Detect which cell encompasses the target text, then output its (X, Y) center coordinate. 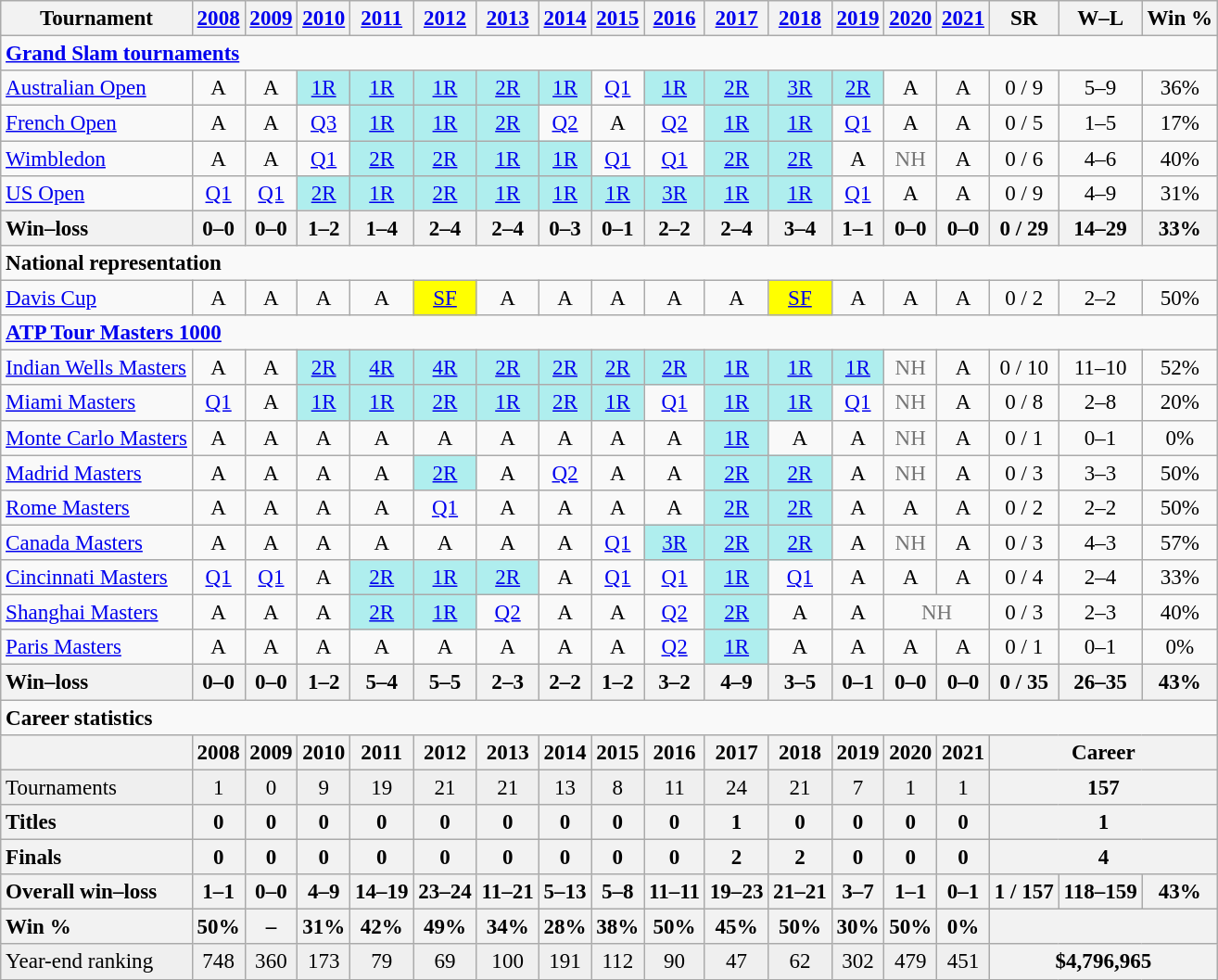
0 / 6 (1023, 159)
62 (800, 962)
3–2 (675, 682)
Shanghai Masters (96, 613)
3–4 (800, 228)
W–L (1100, 19)
19 (382, 787)
47 (736, 962)
157 (1103, 787)
49% (445, 927)
Cincinnati Masters (96, 578)
100 (508, 962)
1–5 (1100, 123)
Tournaments (96, 787)
118–159 (1100, 892)
20% (1179, 403)
79 (382, 962)
36% (1179, 88)
26–35 (1100, 682)
11–11 (675, 892)
3–3 (1100, 473)
748 (219, 962)
4 (1103, 858)
23–24 (445, 892)
451 (964, 962)
11 (675, 787)
17% (1179, 123)
0 / 29 (1023, 228)
French Open (96, 123)
13 (565, 787)
Canada Masters (96, 542)
3–5 (800, 682)
5–8 (617, 892)
0 / 5 (1023, 123)
5–5 (445, 682)
Paris Masters (96, 647)
5–4 (382, 682)
302 (858, 962)
479 (910, 962)
0 / 10 (1023, 368)
3–7 (858, 892)
Australian Open (96, 88)
34% (508, 927)
11–10 (1100, 368)
National representation (610, 263)
Davis Cup (96, 299)
0–3 (565, 228)
14–29 (1100, 228)
360 (271, 962)
Overall win–loss (96, 892)
1–4 (382, 228)
4–6 (1100, 159)
Rome Masters (96, 508)
4–3 (1100, 542)
0 / 4 (1023, 578)
30% (858, 927)
38% (617, 927)
ATP Tour Masters 1000 (610, 333)
28% (565, 927)
SR (1023, 19)
Q3 (324, 123)
21–21 (800, 892)
Madrid Masters (96, 473)
5–9 (1100, 88)
Titles (96, 822)
Monte Carlo Masters (96, 438)
– (271, 927)
7 (858, 787)
112 (617, 962)
14–19 (382, 892)
69 (445, 962)
Year-end ranking (96, 962)
Indian Wells Masters (96, 368)
Tournament (96, 19)
5–13 (565, 892)
42% (382, 927)
191 (565, 962)
Wimbledon (96, 159)
2–8 (1100, 403)
0 / 8 (1023, 403)
0 / 35 (1023, 682)
Miami Masters (96, 403)
$4,796,965 (1103, 962)
1 / 157 (1023, 892)
US Open (96, 194)
Career statistics (610, 718)
11–21 (508, 892)
173 (324, 962)
52% (1179, 368)
57% (1179, 542)
Finals (96, 858)
90 (675, 962)
Career (1103, 753)
45% (736, 927)
24 (736, 787)
9 (324, 787)
Grand Slam tournaments (610, 54)
8 (617, 787)
19–23 (736, 892)
